From the cell containing the given text, extract its center point as (x, y) coordinate. 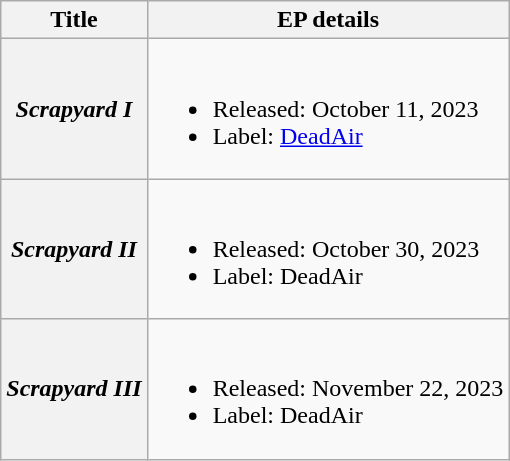
Scrapyard I (74, 109)
Scrapyard II (74, 249)
Released: October 11, 2023Label: DeadAir (328, 109)
Scrapyard III (74, 389)
Released: October 30, 2023Label: DeadAir (328, 249)
EP details (328, 20)
Title (74, 20)
Released: November 22, 2023Label: DeadAir (328, 389)
